Extract the [X, Y] coordinate from the center of the cell holding the provided text.  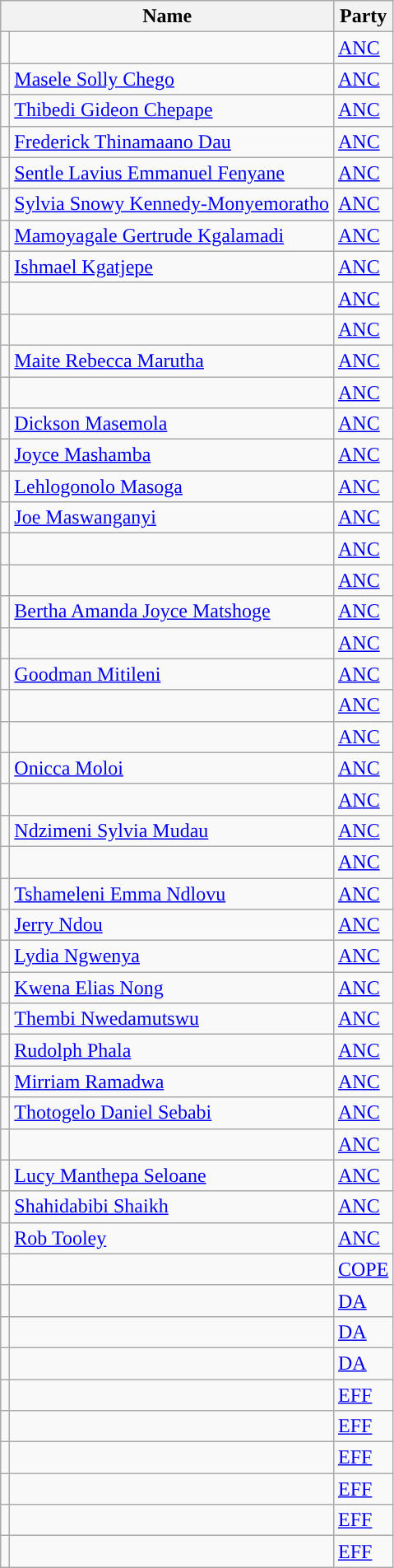
COPE [363, 1269]
Party [363, 16]
Lucy Manthepa Seloane [172, 1175]
Jerry Ndou [172, 925]
Kwena Elias Nong [172, 988]
Ndzimeni Sylvia Mudau [172, 831]
Name [168, 16]
Shahidabibi Shaikh [172, 1207]
Rob Tooley [172, 1238]
Sylvia Snowy Kennedy-Monyemoratho [172, 204]
Rudolph Phala [172, 1050]
Bertha Amanda Joyce Matshoge [172, 612]
Mirriam Ramadwa [172, 1082]
Lydia Ngwenya [172, 956]
Mamoyagale Gertrude Kgalamadi [172, 235]
Dickson Masemola [172, 424]
Lehlogonolo Masoga [172, 486]
Ishmael Kgatjepe [172, 267]
Goodman Mitileni [172, 674]
Frederick Thinamaano Dau [172, 142]
Maite Rebecca Marutha [172, 361]
Thibedi Gideon Chepape [172, 110]
Thembi Nwedamutswu [172, 1019]
Masele Solly Chego [172, 79]
Joyce Mashamba [172, 455]
Thotogelo Daniel Sebabi [172, 1113]
Onicca Moloi [172, 768]
Joe Maswanganyi [172, 518]
Tshameleni Emma Ndlovu [172, 893]
Sentle Lavius Emmanuel Fenyane [172, 173]
